Provide the [x, y] coordinate of the cell's center where the given text is located.  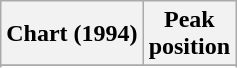
Peakposition [189, 34]
Chart (1994) [72, 34]
